Determine the [x, y] coordinate at the center of the cell enclosing the given text.  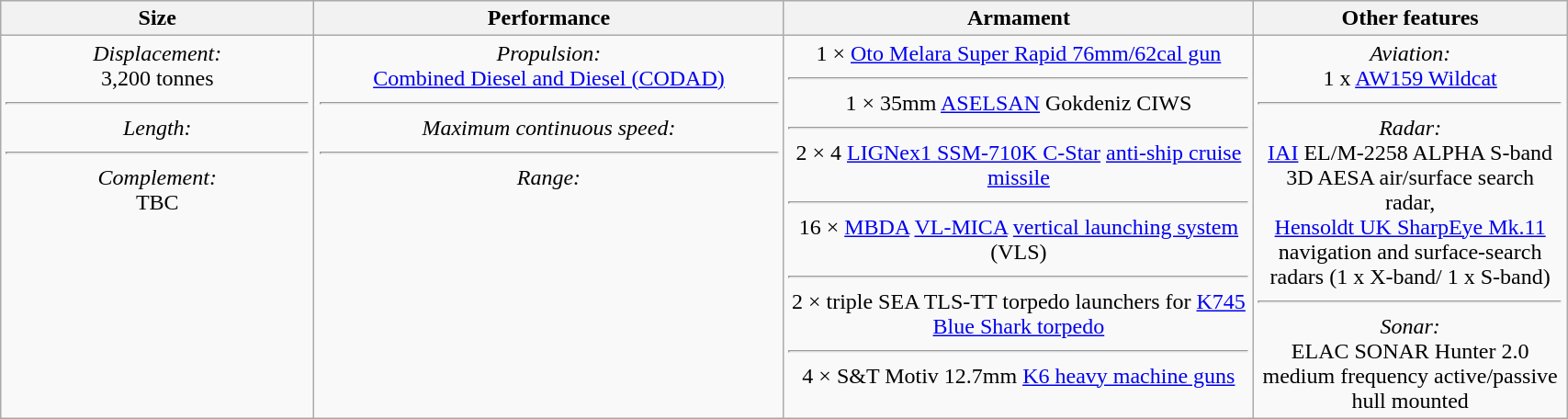
Size [158, 18]
Other features [1411, 18]
Performance [549, 18]
Displacement:3,200 tonnes Length: Complement:TBC [158, 227]
Propulsion:Combined Diesel and Diesel (CODAD) Maximum continuous speed: Range: [549, 227]
Armament [1018, 18]
